Extract the [X, Y] coordinate from the center of the cell holding the provided text.  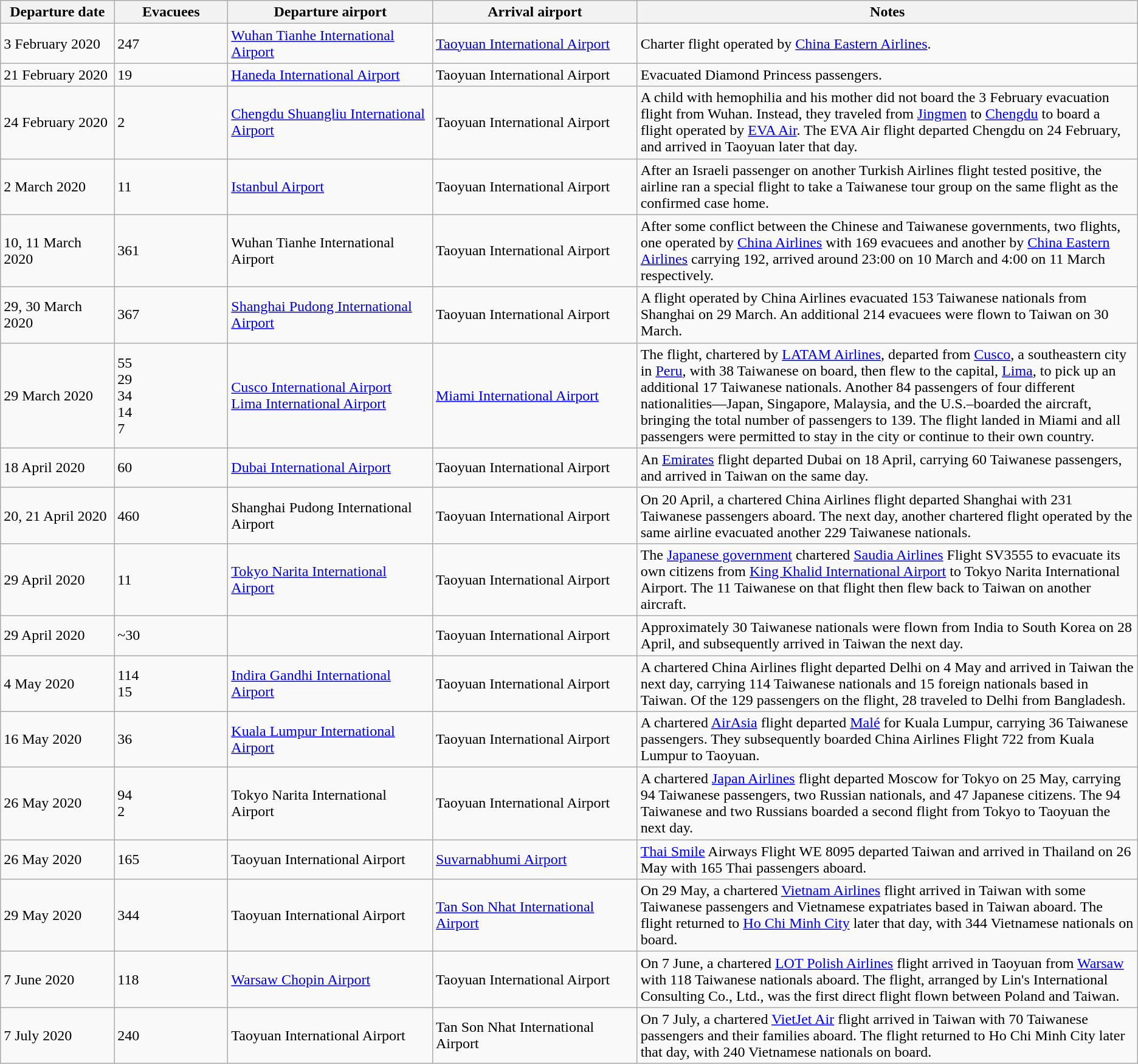
Evacuees [171, 12]
18 April 2020 [57, 468]
Warsaw Chopin Airport [331, 980]
94 2 [171, 803]
55 29 34 14 7 [171, 395]
Haneda International Airport [331, 75]
240 [171, 1035]
4 May 2020 [57, 683]
Chengdu Shuangliu International Airport [331, 123]
36 [171, 740]
460 [171, 515]
10, 11 March 2020 [57, 250]
Miami International Airport [535, 395]
2 March 2020 [57, 187]
Istanbul Airport [331, 187]
247 [171, 44]
Dubai International Airport [331, 468]
Suvarnabhumi Airport [535, 859]
2 [171, 123]
3 February 2020 [57, 44]
~30 [171, 636]
19 [171, 75]
20, 21 April 2020 [57, 515]
16 May 2020 [57, 740]
114 15 [171, 683]
29 March 2020 [57, 395]
Evacuated Diamond Princess passengers. [888, 75]
Departure airport [331, 12]
344 [171, 915]
24 February 2020 [57, 123]
60 [171, 468]
7 June 2020 [57, 980]
367 [171, 315]
165 [171, 859]
Notes [888, 12]
21 February 2020 [57, 75]
Charter flight operated by China Eastern Airlines. [888, 44]
7 July 2020 [57, 1035]
Departure date [57, 12]
29, 30 March 2020 [57, 315]
Cusco International AirportLima International Airport [331, 395]
118 [171, 980]
An Emirates flight departed Dubai on 18 April, carrying 60 Taiwanese passengers, and arrived in Taiwan on the same day. [888, 468]
Arrival airport [535, 12]
Approximately 30 Taiwanese nationals were flown from India to South Korea on 28 April, and subsequently arrived in Taiwan the next day. [888, 636]
29 May 2020 [57, 915]
Indira Gandhi International Airport [331, 683]
Kuala Lumpur International Airport [331, 740]
Thai Smile Airways Flight WE 8095 departed Taiwan and arrived in Thailand on 26 May with 165 Thai passengers aboard. [888, 859]
361 [171, 250]
